Find where the given text appears and provide that cell's center as (x, y) coordinate. 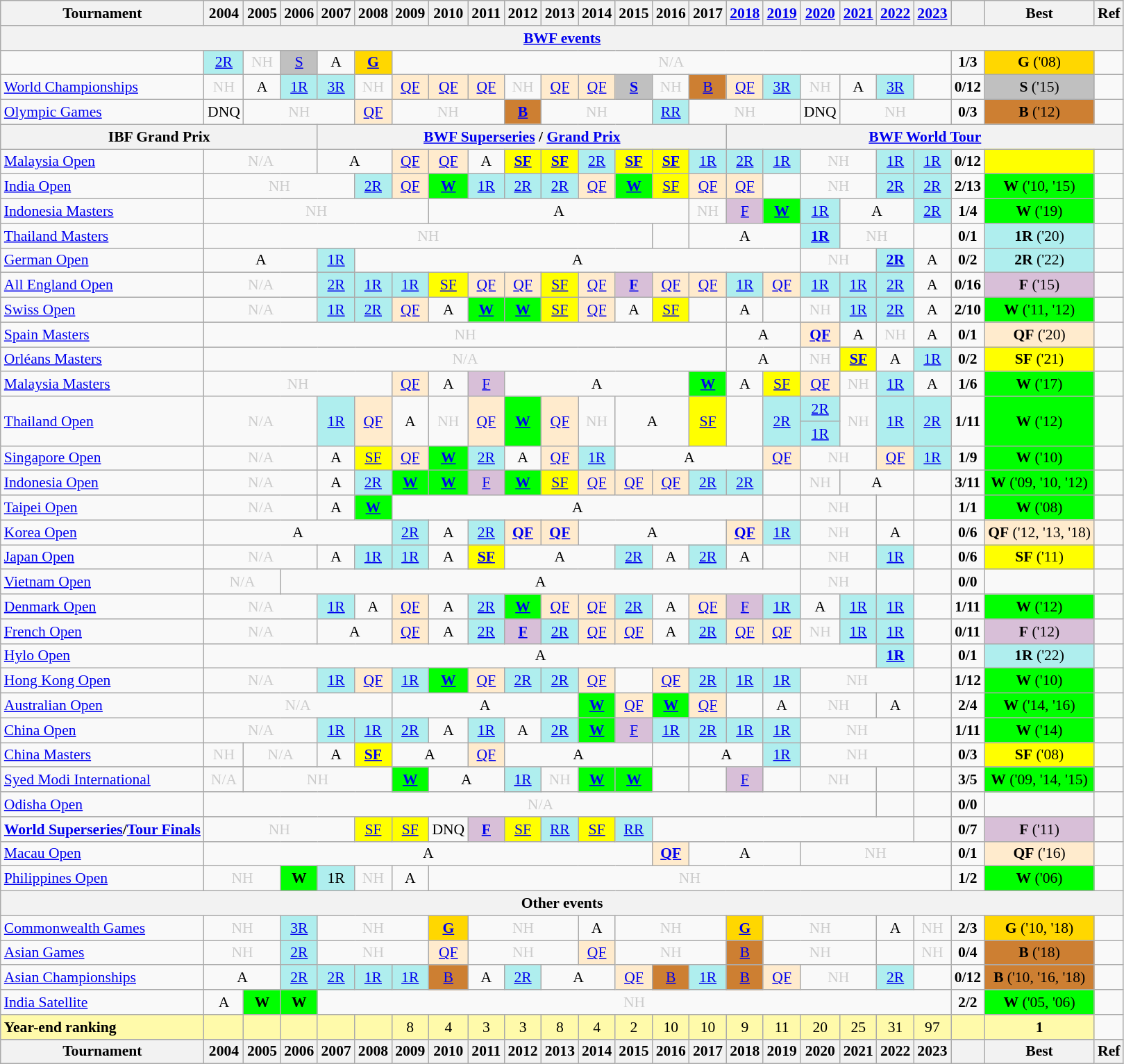
97 (932, 1027)
Indonesia Masters (103, 211)
W ('09, '14, '15) (1039, 780)
QF ('20) (1039, 335)
1 (1039, 1027)
2/4 (968, 706)
W ('09, '10, '12) (1039, 483)
1R ('20) (1039, 236)
Malaysia Open (103, 162)
Philippines Open (103, 879)
B ('18) (1039, 953)
Thailand Masters (103, 236)
W ('10, '15) (1039, 187)
India Satellite (103, 1002)
1R ('22) (1039, 656)
SF ('21) (1039, 360)
Year-end ranking (103, 1027)
All England Open (103, 285)
Taipei Open (103, 508)
IBF Grand Prix (160, 137)
F ('11) (1039, 829)
0/4 (968, 953)
3/11 (968, 483)
W ('08) (1039, 508)
Other events (562, 904)
F ('15) (1039, 285)
German Open (103, 260)
Syed Modi International (103, 780)
QF ('16) (1039, 854)
G ('08) (1039, 62)
W ('14) (1039, 730)
Odisha Open (103, 804)
China Open (103, 730)
0/7 (968, 829)
31 (896, 1027)
W ('06) (1039, 879)
Asian Championships (103, 978)
W ('17) (1039, 385)
25 (858, 1027)
W ('05, '06) (1039, 1002)
Singapore Open (103, 458)
20 (821, 1027)
World Championships (103, 87)
2R ('22) (1039, 260)
0/16 (968, 285)
1/9 (968, 458)
2 (633, 1027)
World Superseries/Tour Finals (103, 829)
11 (782, 1027)
Hylo Open (103, 656)
1/3 (968, 62)
China Masters (103, 755)
S ('15) (1039, 87)
1/1 (968, 508)
0/11 (968, 632)
Denmark Open (103, 607)
Asian Games (103, 953)
2/13 (968, 187)
9 (744, 1027)
Korea Open (103, 532)
Spain Masters (103, 335)
3/5 (968, 780)
1/2 (968, 879)
Indonesia Open (103, 483)
Swiss Open (103, 310)
Olympic Games (103, 112)
BWF events (562, 38)
Thailand Open (103, 421)
F ('12) (1039, 632)
Macau Open (103, 854)
B ('12) (1039, 112)
Orléans Masters (103, 360)
B ('10, '16, '18) (1039, 978)
Commonwealth Games (103, 928)
BWF World Tour (925, 137)
1/12 (968, 681)
W ('14, '16) (1039, 706)
W ('11, '12) (1039, 310)
Malaysia Masters (103, 385)
1/6 (968, 385)
SF ('11) (1039, 557)
2/2 (968, 1002)
2/3 (968, 928)
G ('10, '18) (1039, 928)
1/4 (968, 211)
Hong Kong Open (103, 681)
BWF Superseries / Grand Prix (522, 137)
French Open (103, 632)
Japan Open (103, 557)
QF ('12, '13, '18) (1039, 532)
SF ('08) (1039, 755)
2/10 (968, 310)
Vietnam Open (103, 582)
India Open (103, 187)
W ('19) (1039, 211)
Australian Open (103, 706)
